Search for the cell housing the specified text and yield its [x, y] center coordinate. 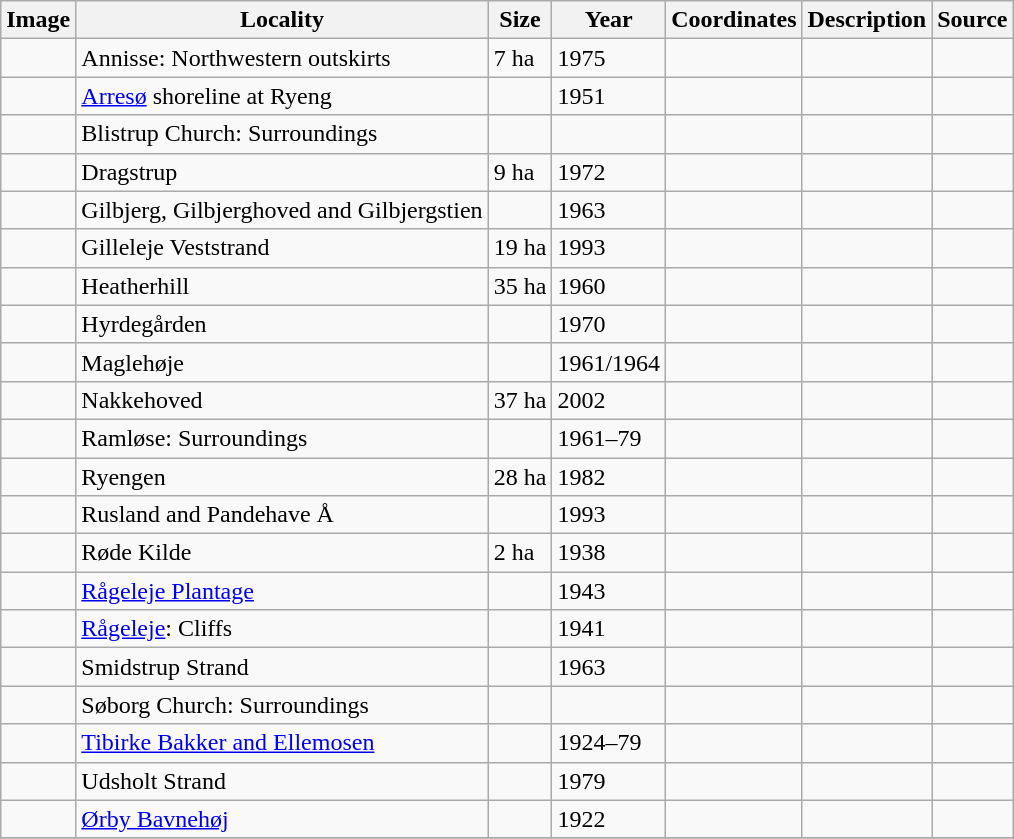
Source [972, 20]
Rågeleje: Cliffs [282, 629]
Søborg Church: Surroundings [282, 705]
Ramløse: Surroundings [282, 438]
2 ha [520, 553]
28 ha [520, 477]
1924–79 [609, 743]
Rusland and Pandehave Å [282, 515]
1975 [609, 58]
7 ha [520, 58]
1922 [609, 819]
Udsholt Strand [282, 781]
Nakkehoved [282, 400]
1960 [609, 286]
35 ha [520, 286]
1941 [609, 629]
Dragstrup [282, 172]
1979 [609, 781]
Røde Kilde [282, 553]
1943 [609, 591]
1938 [609, 553]
37 ha [520, 400]
Maglehøje [282, 362]
19 ha [520, 248]
Description [867, 20]
Size [520, 20]
Image [38, 20]
2002 [609, 400]
Rågeleje Plantage [282, 591]
Hyrdegården [282, 324]
Locality [282, 20]
Smidstrup Strand [282, 667]
Arresø shoreline at Ryeng [282, 96]
Gilleleje Veststrand [282, 248]
Gilbjerg, Gilbjerghoved and Gilbjergstien [282, 210]
1982 [609, 477]
1972 [609, 172]
Ørby Bavnehøj [282, 819]
Year [609, 20]
Heatherhill [282, 286]
1961/1964 [609, 362]
Ryengen [282, 477]
1970 [609, 324]
Coordinates [734, 20]
1951 [609, 96]
9 ha [520, 172]
1961–79 [609, 438]
Annisse: Northwestern outskirts [282, 58]
Blistrup Church: Surroundings [282, 134]
Tibirke Bakker and Ellemosen [282, 743]
